Capture the cell that displays the provided text and extract its [x, y] central coordinate. 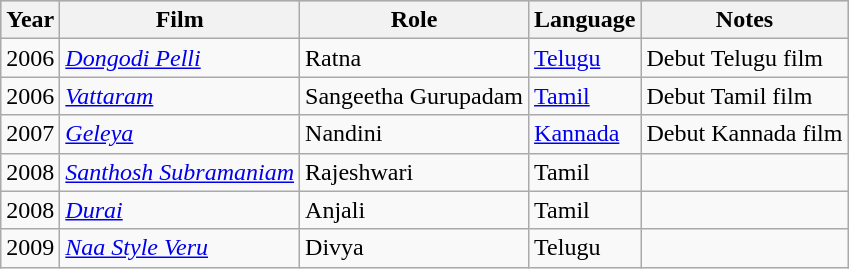
Rajeshwari [414, 172]
Language [585, 20]
Nandini [414, 134]
Role [414, 20]
Ratna [414, 58]
Divya [414, 248]
Geleya [180, 134]
Santhosh Subramaniam [180, 172]
Anjali [414, 210]
Durai [180, 210]
Sangeetha Gurupadam [414, 96]
Vattaram [180, 96]
Film [180, 20]
Year [30, 20]
2007 [30, 134]
Naa Style Veru [180, 248]
Debut Telugu film [744, 58]
2009 [30, 248]
Debut Kannada film [744, 134]
Dongodi Pelli [180, 58]
Debut Tamil film [744, 96]
Notes [744, 20]
Kannada [585, 134]
